Extract the (x, y) coordinate from the center of the cell holding the provided text.  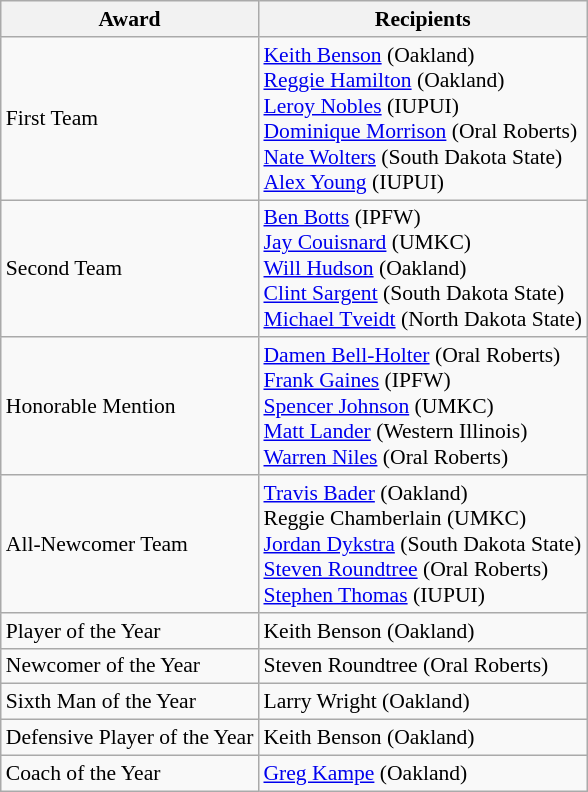
Recipients (422, 19)
Greg Kampe (Oakland) (422, 773)
Award (130, 19)
First Team (130, 118)
Honorable Mention (130, 407)
All-Newcomer Team (130, 544)
Ben Botts (IPFW)Jay Couisnard (UMKC)Will Hudson (Oakland)Clint Sargent (South Dakota State)Michael Tveidt (North Dakota State) (422, 269)
Defensive Player of the Year (130, 738)
Second Team (130, 269)
Coach of the Year (130, 773)
Steven Roundtree (Oral Roberts) (422, 666)
Sixth Man of the Year (130, 702)
Player of the Year (130, 631)
Damen Bell-Holter (Oral Roberts)Frank Gaines (IPFW)Spencer Johnson (UMKC)Matt Lander (Western Illinois)Warren Niles (Oral Roberts) (422, 407)
Larry Wright (Oakland) (422, 702)
Newcomer of the Year (130, 666)
Travis Bader (Oakland)Reggie Chamberlain (UMKC)Jordan Dykstra (South Dakota State)Steven Roundtree (Oral Roberts)Stephen Thomas (IUPUI) (422, 544)
